Extract the [X, Y] coordinate from the center of the cell holding the provided text.  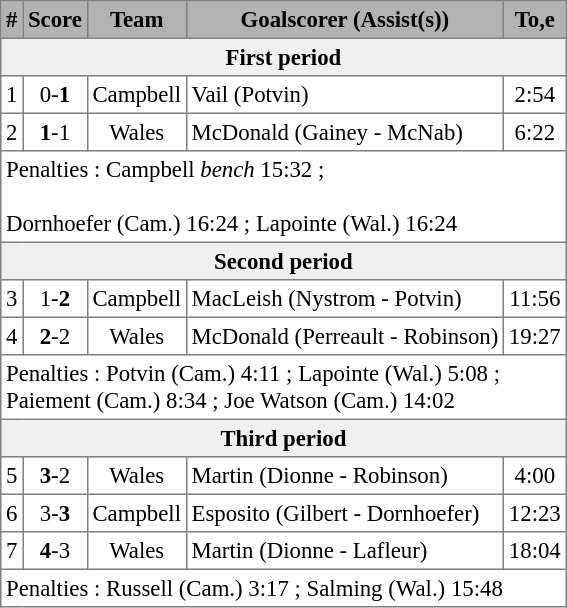
2 [12, 132]
To,e [535, 20]
4 [12, 336]
Team [136, 20]
1-1 [55, 132]
19:27 [535, 336]
Vail (Potvin) [344, 95]
Penalties : Campbell bench 15:32 ;Dornhoefer (Cam.) 16:24 ; Lapointe (Wal.) 16:24 [284, 197]
2:54 [535, 95]
Second period [284, 261]
3-3 [55, 513]
Martin (Dionne - Robinson) [344, 476]
18:04 [535, 551]
Penalties : Potvin (Cam.) 4:11 ; Lapointe (Wal.) 5:08 ; Paiement (Cam.) 8:34 ; Joe Watson (Cam.) 14:02 [284, 387]
6 [12, 513]
0-1 [55, 95]
12:23 [535, 513]
Martin (Dionne - Lafleur) [344, 551]
3-2 [55, 476]
7 [12, 551]
4-3 [55, 551]
3 [12, 299]
4:00 [535, 476]
MacLeish (Nystrom - Potvin) [344, 299]
Score [55, 20]
11:56 [535, 299]
# [12, 20]
McDonald (Gainey - McNab) [344, 132]
First period [284, 57]
1 [12, 95]
Goalscorer (Assist(s)) [344, 20]
Penalties : Russell (Cam.) 3:17 ; Salming (Wal.) 15:48 [284, 588]
5 [12, 476]
McDonald (Perreault - Robinson) [344, 336]
Esposito (Gilbert - Dornhoefer) [344, 513]
1-2 [55, 299]
Third period [284, 438]
6:22 [535, 132]
2-2 [55, 336]
